Scan for the cell matching the given text and deliver its [X, Y] coordinate at center. 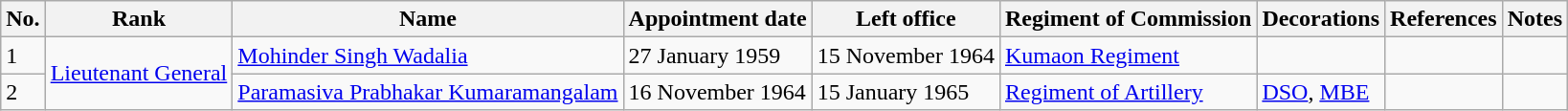
15 January 1965 [906, 92]
Kumaon Regiment [1128, 55]
Left office [906, 19]
Lieutenant General [139, 74]
Name [428, 19]
References [1444, 19]
DSO, MBE [1321, 92]
Appointment date [718, 19]
Notes [1534, 19]
Mohinder Singh Wadalia [428, 55]
Decorations [1321, 19]
No. [23, 19]
Paramasiva Prabhakar Kumaramangalam [428, 92]
Regiment of Commission [1128, 19]
1 [23, 55]
Regiment of Artillery [1128, 92]
2 [23, 92]
Rank [139, 19]
16 November 1964 [718, 92]
15 November 1964 [906, 55]
27 January 1959 [718, 55]
